Capture the cell that displays the provided text and extract its [X, Y] central coordinate. 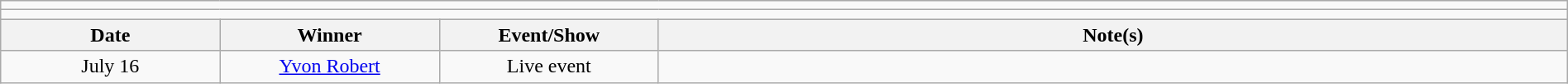
Winner [329, 35]
Date [111, 35]
Yvon Robert [329, 67]
Note(s) [1113, 35]
Event/Show [549, 35]
Live event [549, 67]
July 16 [111, 67]
